Capture the cell that displays the provided text and extract its [X, Y] central coordinate. 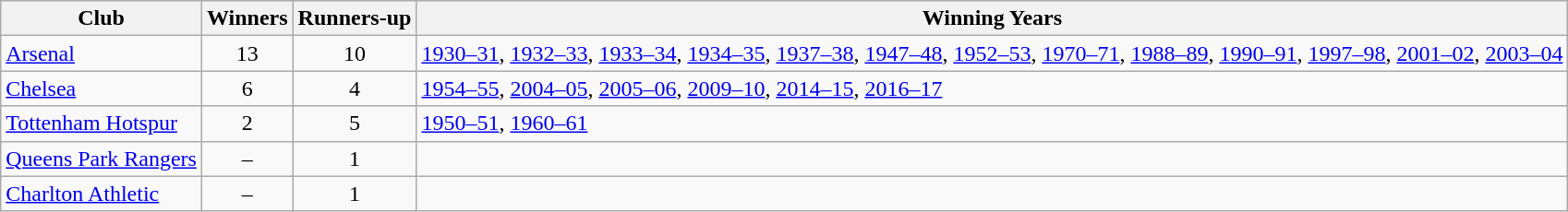
Queens Park Rangers [102, 159]
Runners-up [355, 18]
Winning Years [992, 18]
6 [247, 88]
5 [355, 124]
1954–55, 2004–05, 2005–06, 2009–10, 2014–15, 2016–17 [992, 88]
Winners [247, 18]
1930–31, 1932–33, 1933–34, 1934–35, 1937–38, 1947–48, 1952–53, 1970–71, 1988–89, 1990–91, 1997–98, 2001–02, 2003–04 [992, 53]
1950–51, 1960–61 [992, 124]
13 [247, 53]
Arsenal [102, 53]
10 [355, 53]
Tottenham Hotspur [102, 124]
2 [247, 124]
Charlton Athletic [102, 194]
Chelsea [102, 88]
Club [102, 18]
4 [355, 88]
